Return [X, Y] of the center of cell containing provided text 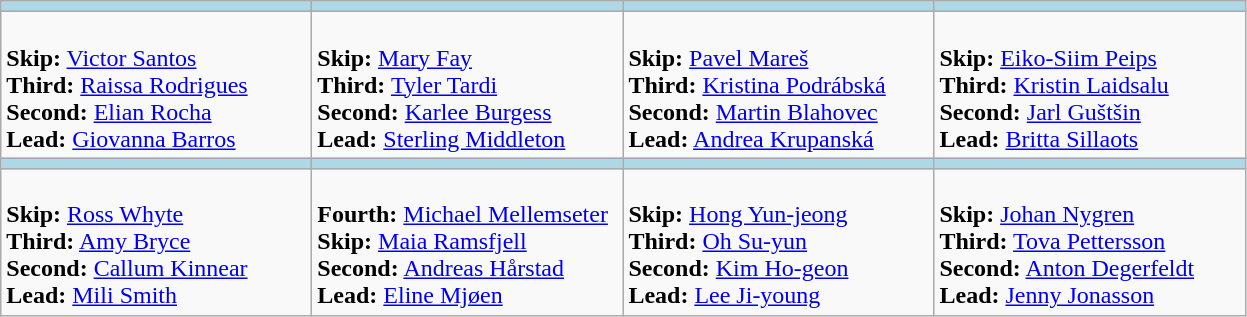
Skip: Hong Yun-jeong Third: Oh Su-yun Second: Kim Ho-geon Lead: Lee Ji-young [778, 242]
Skip: Eiko-Siim Peips Third: Kristin Laidsalu Second: Jarl Guštšin Lead: Britta Sillaots [1090, 85]
Skip: Johan Nygren Third: Tova Pettersson Second: Anton Degerfeldt Lead: Jenny Jonasson [1090, 242]
Skip: Mary Fay Third: Tyler Tardi Second: Karlee Burgess Lead: Sterling Middleton [468, 85]
Fourth: Michael Mellemseter Skip: Maia Ramsfjell Second: Andreas Hårstad Lead: Eline Mjøen [468, 242]
Skip: Ross Whyte Third: Amy Bryce Second: Callum Kinnear Lead: Mili Smith [156, 242]
Skip: Victor Santos Third: Raissa Rodrigues Second: Elian Rocha Lead: Giovanna Barros [156, 85]
Skip: Pavel Mareš Third: Kristina Podrábská Second: Martin Blahovec Lead: Andrea Krupanská [778, 85]
